Return the (x, y) coordinate for the center point of the cell that contains the specified text.  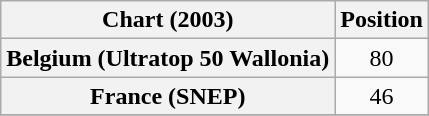
Position (382, 20)
46 (382, 96)
Chart (2003) (168, 20)
80 (382, 58)
France (SNEP) (168, 96)
Belgium (Ultratop 50 Wallonia) (168, 58)
